Capture the cell that displays the provided text and extract its (x, y) central coordinate. 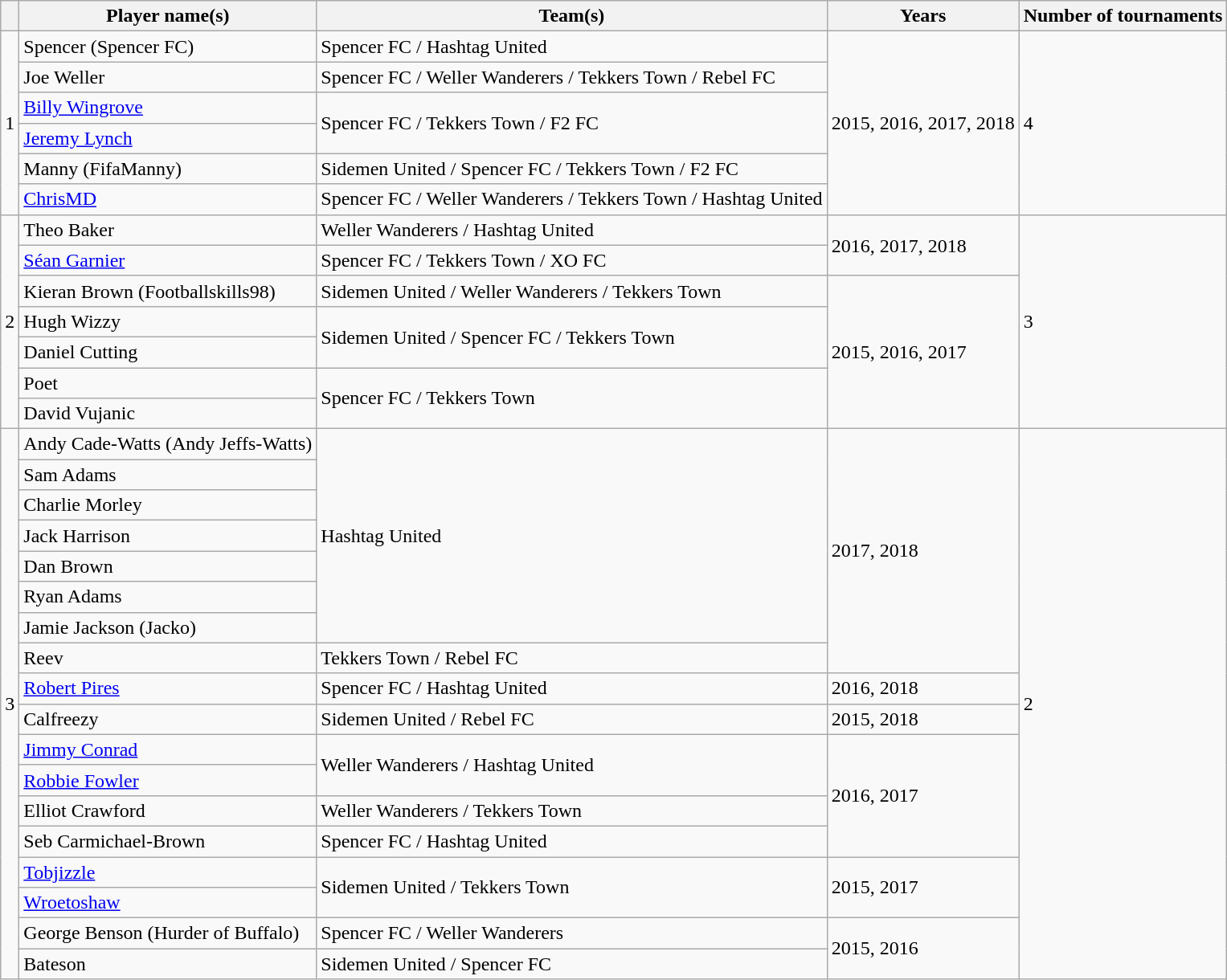
Jack Harrison (168, 536)
Ryan Adams (168, 597)
2017, 2018 (922, 551)
Calfreezy (168, 719)
Spencer FC / Weller Wanderers (572, 933)
Hugh Wizzy (168, 321)
Spencer FC / Tekkers Town / F2 FC (572, 123)
Jeremy Lynch (168, 138)
Billy Wingrove (168, 108)
Daniel Cutting (168, 352)
Poet (168, 383)
2015, 2016, 2017, 2018 (922, 123)
George Benson (Hurder of Buffalo) (168, 933)
Sidemen United / Spencer FC (572, 964)
Seb Carmichael-Brown (168, 841)
Jamie Jackson (Jacko) (168, 627)
2015, 2016, 2017 (922, 352)
2015, 2016 (922, 949)
Manny (FifaManny) (168, 169)
David Vujanic (168, 414)
Séan Garnier (168, 260)
Sidemen United / Spencer FC / Tekkers Town / F2 FC (572, 169)
Sidemen United / Weller Wanderers / Tekkers Town (572, 291)
Sidemen United / Rebel FC (572, 719)
Player name(s) (168, 16)
Tobjizzle (168, 872)
2016, 2017, 2018 (922, 245)
Spencer (Spencer FC) (168, 47)
Spencer FC / Weller Wanderers / Tekkers Town / Hashtag United (572, 199)
Weller Wanderers / Tekkers Town (572, 811)
Sidemen United / Spencer FC / Tekkers Town (572, 337)
Bateson (168, 964)
Spencer FC / Weller Wanderers / Tekkers Town / Rebel FC (572, 77)
2016, 2017 (922, 795)
Reev (168, 658)
Hashtag United (572, 536)
ChrisMD (168, 199)
Years (922, 16)
Team(s) (572, 16)
Elliot Crawford (168, 811)
Sam Adams (168, 475)
1 (10, 123)
4 (1123, 123)
Dan Brown (168, 566)
Number of tournaments (1123, 16)
Wroetoshaw (168, 903)
Sidemen United / Tekkers Town (572, 887)
Robert Pires (168, 688)
Joe Weller (168, 77)
Spencer FC / Tekkers Town (572, 398)
2016, 2018 (922, 688)
Jimmy Conrad (168, 749)
Theo Baker (168, 230)
2015, 2018 (922, 719)
2015, 2017 (922, 887)
Charlie Morley (168, 505)
Tekkers Town / Rebel FC (572, 658)
Spencer FC / Tekkers Town / XO FC (572, 260)
Robbie Fowler (168, 780)
Andy Cade-Watts (Andy Jeffs-Watts) (168, 444)
Kieran Brown (Footballskills98) (168, 291)
